Return [X, Y] of the center of cell containing provided text 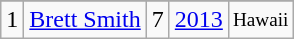
Brett Smith [85, 20]
Hawaii [260, 20]
7 [158, 20]
2013 [198, 20]
1 [12, 20]
